Find where the given text appears and provide that cell's center as (x, y) coordinate. 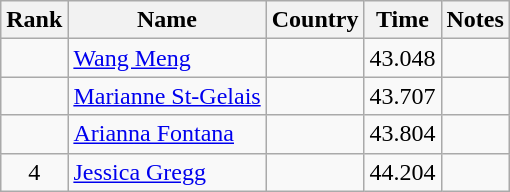
Name (167, 20)
Time (402, 20)
Wang Meng (167, 58)
Marianne St-Gelais (167, 96)
Arianna Fontana (167, 134)
Rank (34, 20)
43.804 (402, 134)
4 (34, 172)
Jessica Gregg (167, 172)
43.048 (402, 58)
Notes (475, 20)
Country (315, 20)
43.707 (402, 96)
44.204 (402, 172)
